From the cell containing the given text, extract its center point as (x, y) coordinate. 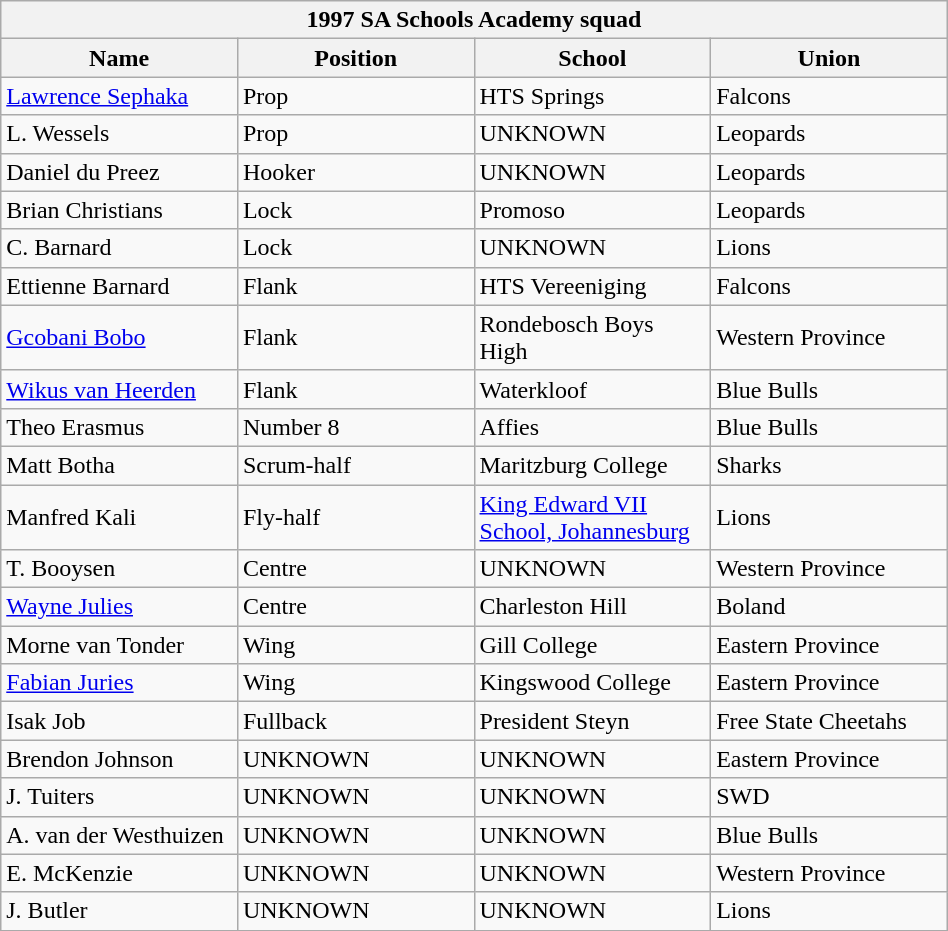
Brendon Johnson (120, 759)
T. Booysen (120, 569)
Rondebosch Boys High (592, 338)
School (592, 58)
Fullback (356, 721)
Fly-half (356, 516)
J. Butler (120, 911)
King Edward VII School, Johannesburg (592, 516)
Union (830, 58)
Morne van Tonder (120, 645)
Brian Christians (120, 210)
HTS Springs (592, 96)
HTS Vereeniging (592, 286)
Promoso (592, 210)
J. Tuiters (120, 797)
Maritzburg College (592, 465)
Number 8 (356, 427)
Fabian Juries (120, 683)
Sharks (830, 465)
L. Wessels (120, 134)
E. McKenzie (120, 873)
1997 SA Schools Academy squad (474, 20)
Wayne Julies (120, 607)
Daniel du Preez (120, 172)
Free State Cheetahs (830, 721)
A. van der Westhuizen (120, 835)
Waterkloof (592, 389)
Gill College (592, 645)
Gcobani Bobo (120, 338)
SWD (830, 797)
Kingswood College (592, 683)
Name (120, 58)
Wikus van Heerden (120, 389)
Charleston Hill (592, 607)
President Steyn (592, 721)
Isak Job (120, 721)
Ettienne Barnard (120, 286)
Manfred Kali (120, 516)
Position (356, 58)
Matt Botha (120, 465)
Theo Erasmus (120, 427)
Scrum-half (356, 465)
C. Barnard (120, 248)
Affies (592, 427)
Boland (830, 607)
Hooker (356, 172)
Lawrence Sephaka (120, 96)
